From the cell containing the given text, extract its center point as [X, Y] coordinate. 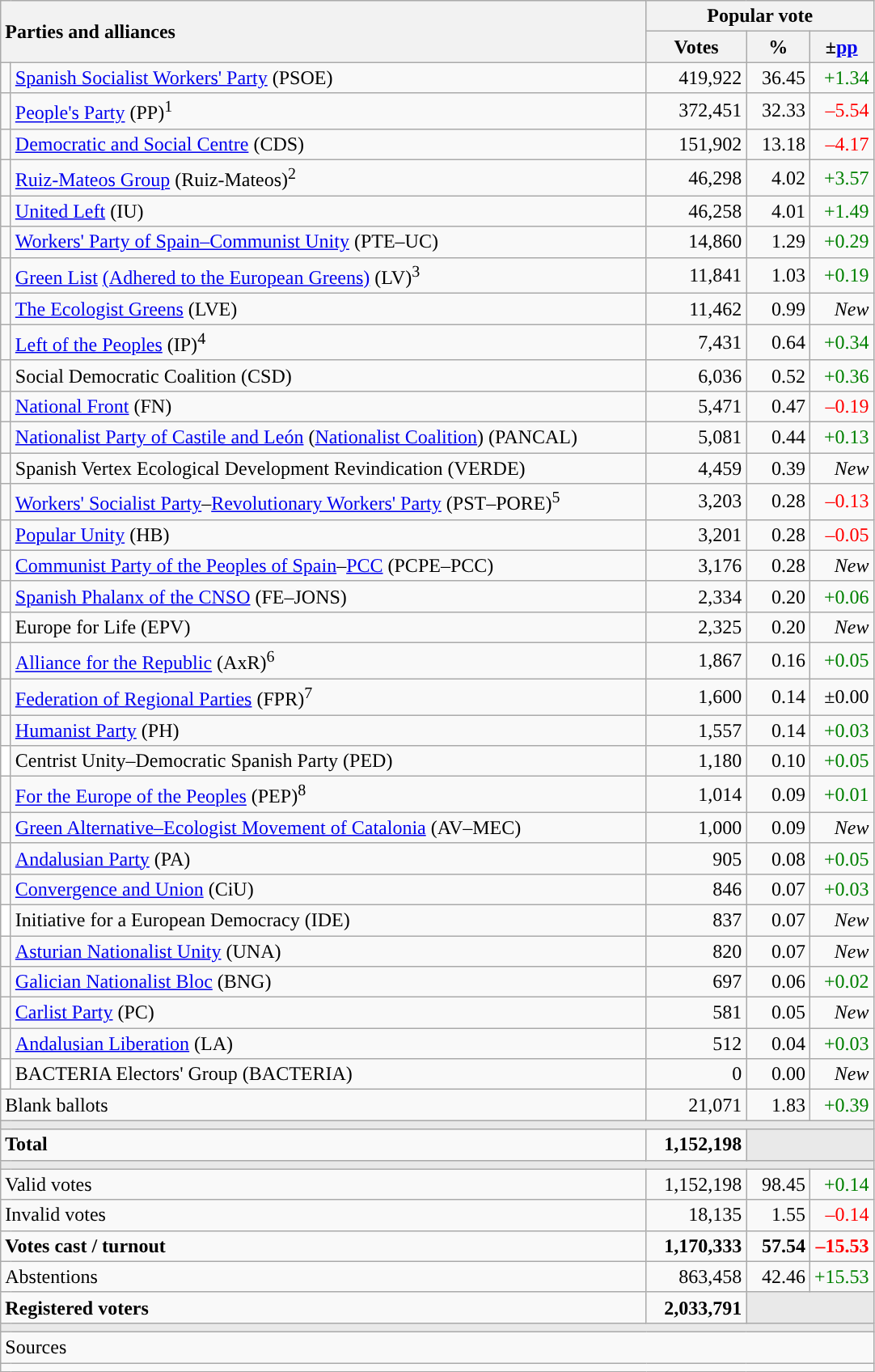
Left of the Peoples (IP)4 [328, 343]
697 [696, 982]
4.02 [778, 178]
Green List (Adhered to the European Greens) (LV)3 [328, 275]
Abstentions [323, 1277]
Asturian Nationalist Unity (UNA) [328, 951]
Alliance for the Republic (AxR)6 [328, 660]
–0.19 [841, 406]
18,135 [696, 1215]
0.04 [778, 1044]
46,258 [696, 211]
Parties and alliances [323, 32]
Andalusian Liberation (LA) [328, 1044]
±pp [841, 47]
+0.01 [841, 794]
0.05 [778, 1013]
0.44 [778, 438]
419,922 [696, 78]
863,458 [696, 1277]
1,600 [696, 697]
32.33 [778, 112]
2,325 [696, 627]
1,000 [696, 828]
Ruiz-Mateos Group (Ruiz-Mateos)2 [328, 178]
3,201 [696, 535]
3,203 [696, 502]
98.45 [778, 1184]
Social Democratic Coalition (CSD) [328, 375]
+1.34 [841, 78]
Convergence and Union (CiU) [328, 889]
0.99 [778, 309]
0.00 [778, 1074]
Green Alternative–Ecologist Movement of Catalonia (AV–MEC) [328, 828]
1,014 [696, 794]
–4.17 [841, 144]
1.55 [778, 1215]
837 [696, 920]
–15.53 [841, 1246]
14,860 [696, 242]
Registered voters [323, 1307]
Popular vote [760, 16]
36.45 [778, 78]
Blank ballots [323, 1105]
2,334 [696, 596]
+0.14 [841, 1184]
+0.29 [841, 242]
Votes [696, 47]
±0.00 [841, 697]
820 [696, 951]
Spanish Phalanx of the CNSO (FE–JONS) [328, 596]
11,841 [696, 275]
0.39 [778, 468]
6,036 [696, 375]
Communist Party of the Peoples of Spain–PCC (PCPE–PCC) [328, 565]
7,431 [696, 343]
+3.57 [841, 178]
905 [696, 858]
Initiative for a European Democracy (IDE) [328, 920]
BACTERIA Electors' Group (BACTERIA) [328, 1074]
4.01 [778, 211]
13.18 [778, 144]
1.29 [778, 242]
0.16 [778, 660]
United Left (IU) [328, 211]
–0.05 [841, 535]
National Front (FN) [328, 406]
1.03 [778, 275]
+1.49 [841, 211]
Total [323, 1145]
Centrist Unity–Democratic Spanish Party (PED) [328, 761]
46,298 [696, 178]
512 [696, 1044]
People's Party (PP)1 [328, 112]
11,462 [696, 309]
2,033,791 [696, 1307]
–0.13 [841, 502]
581 [696, 1013]
0.52 [778, 375]
Invalid votes [323, 1215]
% [778, 47]
–0.14 [841, 1215]
Federation of Regional Parties (FPR)7 [328, 697]
Democratic and Social Centre (CDS) [328, 144]
1,867 [696, 660]
The Ecologist Greens (LVE) [328, 309]
+0.06 [841, 596]
Workers' Party of Spain–Communist Unity (PTE–UC) [328, 242]
For the Europe of the Peoples (PEP)8 [328, 794]
4,459 [696, 468]
Galician Nationalist Bloc (BNG) [328, 982]
3,176 [696, 565]
Carlist Party (PC) [328, 1013]
5,081 [696, 438]
21,071 [696, 1105]
Votes cast / turnout [323, 1246]
Popular Unity (HB) [328, 535]
Valid votes [323, 1184]
Nationalist Party of Castile and León (Nationalist Coalition) (PANCAL) [328, 438]
+15.53 [841, 1277]
0.10 [778, 761]
5,471 [696, 406]
0.06 [778, 982]
–5.54 [841, 112]
+0.19 [841, 275]
Sources [437, 1347]
Humanist Party (PH) [328, 730]
Europe for Life (EPV) [328, 627]
+0.13 [841, 438]
+0.34 [841, 343]
42.46 [778, 1277]
Spanish Vertex Ecological Development Revindication (VERDE) [328, 468]
1,180 [696, 761]
0.08 [778, 858]
57.54 [778, 1246]
Andalusian Party (PA) [328, 858]
1.83 [778, 1105]
+0.36 [841, 375]
0 [696, 1074]
Spanish Socialist Workers' Party (PSOE) [328, 78]
+0.39 [841, 1105]
1,170,333 [696, 1246]
846 [696, 889]
372,451 [696, 112]
+0.02 [841, 982]
Workers' Socialist Party–Revolutionary Workers' Party (PST–PORE)5 [328, 502]
0.47 [778, 406]
1,557 [696, 730]
0.64 [778, 343]
151,902 [696, 144]
